For the text-containing cell, return its midpoint in (x, y) coordinate format. 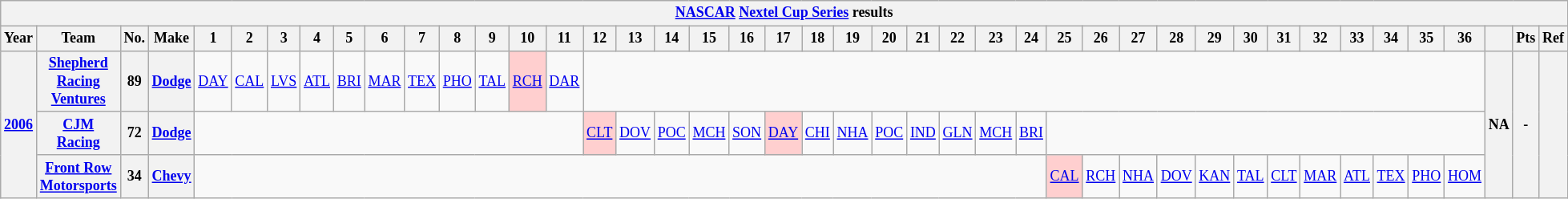
NASCAR Nextel Cup Series results (784, 13)
36 (1465, 39)
12 (599, 39)
Team (79, 39)
Chevy (171, 177)
No. (135, 39)
CHI (817, 133)
- (1526, 124)
9 (492, 39)
2006 (19, 124)
7 (422, 39)
Year (19, 39)
2 (250, 39)
35 (1426, 39)
72 (135, 133)
31 (1284, 39)
16 (747, 39)
6 (385, 39)
33 (1357, 39)
20 (889, 39)
27 (1139, 39)
4 (317, 39)
HOM (1465, 177)
KAN (1215, 177)
Ref (1554, 39)
21 (923, 39)
DAR (564, 81)
10 (527, 39)
29 (1215, 39)
32 (1320, 39)
26 (1101, 39)
11 (564, 39)
LVS (284, 81)
15 (709, 39)
NA (1498, 124)
Make (171, 39)
Shepherd Racing Ventures (79, 81)
IND (923, 133)
GLN (957, 133)
23 (996, 39)
28 (1176, 39)
18 (817, 39)
5 (349, 39)
14 (671, 39)
22 (957, 39)
1 (213, 39)
89 (135, 81)
CJM Racing (79, 133)
Front Row Motorsports (79, 177)
25 (1064, 39)
19 (853, 39)
17 (783, 39)
13 (635, 39)
8 (457, 39)
30 (1251, 39)
Pts (1526, 39)
SON (747, 133)
3 (284, 39)
24 (1032, 39)
